Output the [X, Y] coordinate of the center of the cell containing the given text.  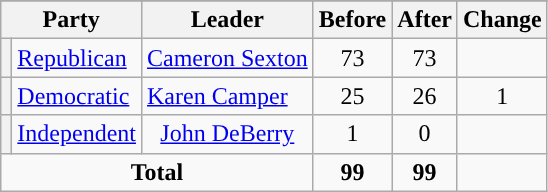
After [425, 20]
Democratic [77, 96]
Karen Camper [227, 96]
Party [72, 20]
Independent [77, 134]
Change [502, 20]
26 [425, 96]
John DeBerry [227, 134]
Before [352, 20]
0 [425, 134]
Leader [227, 20]
Cameron Sexton [227, 58]
Total [157, 172]
Republican [77, 58]
25 [352, 96]
